Return the (x, y) coordinate for the center point of the cell that contains the specified text.  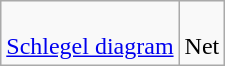
Schlegel diagram (90, 34)
Net (202, 34)
